Locate the cell with the specified text and output its [X, Y] center coordinate. 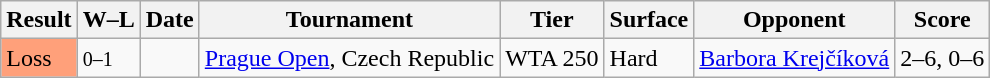
Opponent [794, 20]
Result [39, 20]
Barbora Krejčíková [794, 58]
Hard [649, 58]
WTA 250 [552, 58]
Loss [39, 58]
Surface [649, 20]
Prague Open, Czech Republic [349, 58]
Tier [552, 20]
2–6, 0–6 [942, 58]
0–1 [108, 58]
Date [170, 20]
Tournament [349, 20]
W–L [108, 20]
Score [942, 20]
